Locate the cell with the specified text and output its (X, Y) center coordinate. 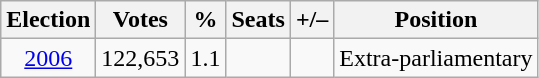
Extra-parliamentary (436, 58)
122,653 (140, 58)
Election (48, 20)
2006 (48, 58)
+/– (312, 20)
1.1 (206, 58)
Seats (258, 20)
Votes (140, 20)
Position (436, 20)
% (206, 20)
